For the text-containing cell, return its midpoint in (X, Y) coordinate format. 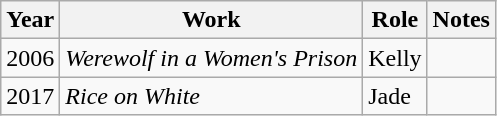
Year (30, 20)
Role (395, 20)
Notes (461, 20)
2006 (30, 58)
2017 (30, 96)
Rice on White (212, 96)
Jade (395, 96)
Werewolf in a Women's Prison (212, 58)
Kelly (395, 58)
Work (212, 20)
